Identify which cell holds the provided text, then report its [X, Y] central coordinate. 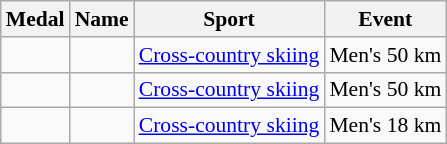
Men's 18 km [385, 126]
Event [385, 19]
Name [102, 19]
Sport [230, 19]
Medal [36, 19]
